Identify which cell holds the provided text, then report its (X, Y) central coordinate. 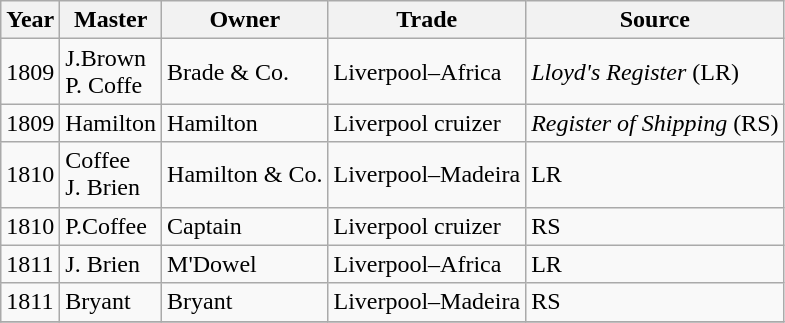
Brade & Co. (245, 72)
M'Dowel (245, 264)
Year (30, 20)
CoffeeJ. Brien (111, 174)
Trade (427, 20)
J.BrownP. Coffe (111, 72)
Hamilton & Co. (245, 174)
Captain (245, 226)
Lloyd's Register (LR) (655, 72)
Register of Shipping (RS) (655, 123)
Source (655, 20)
P.Coffee (111, 226)
Owner (245, 20)
Master (111, 20)
J. Brien (111, 264)
